Detect which cell encompasses the target text, then output its [x, y] center coordinate. 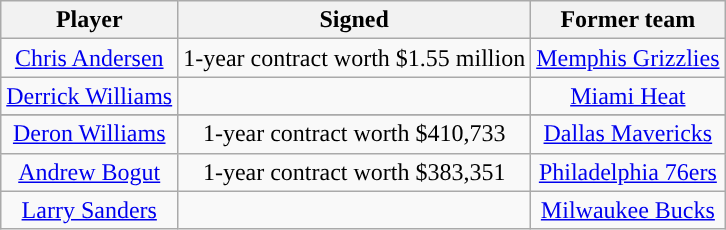
Chris Andersen [90, 58]
1-year contract worth $410,733 [354, 134]
Player [90, 20]
Dallas Mavericks [628, 134]
Miami Heat [628, 96]
1-year contract worth $383,351 [354, 172]
Larry Sanders [90, 210]
Signed [354, 20]
1-year contract worth $1.55 million [354, 58]
Andrew Bogut [90, 172]
Deron Williams [90, 134]
Former team [628, 20]
Derrick Williams [90, 96]
Milwaukee Bucks [628, 210]
Memphis Grizzlies [628, 58]
Philadelphia 76ers [628, 172]
